Provide the (x, y) coordinate of the cell's center where the given text is located.  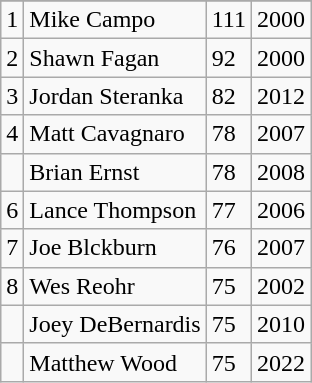
7 (12, 248)
2 (12, 58)
2010 (280, 324)
Matthew Wood (115, 362)
Matt Cavagnaro (115, 134)
2008 (280, 172)
Brian Ernst (115, 172)
2012 (280, 96)
Jordan Steranka (115, 96)
Wes Reohr (115, 286)
3 (12, 96)
92 (228, 58)
76 (228, 248)
2006 (280, 210)
Joe Blckburn (115, 248)
77 (228, 210)
Joey DeBernardis (115, 324)
Lance Thompson (115, 210)
2022 (280, 362)
Mike Campo (115, 20)
2002 (280, 286)
Shawn Fagan (115, 58)
111 (228, 20)
1 (12, 20)
8 (12, 286)
6 (12, 210)
4 (12, 134)
82 (228, 96)
